Identify which cell holds the provided text, then report its [X, Y] central coordinate. 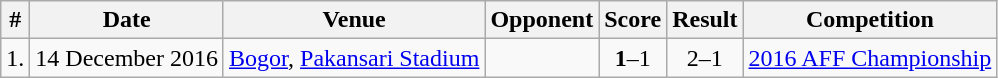
14 December 2016 [127, 58]
2016 AFF Championship [870, 58]
1–1 [633, 58]
Opponent [542, 20]
Bogor, Pakansari Stadium [354, 58]
Venue [354, 20]
# [16, 20]
1. [16, 58]
Score [633, 20]
Competition [870, 20]
2–1 [705, 58]
Result [705, 20]
Date [127, 20]
